Identify which cell holds the provided text, then report its (X, Y) central coordinate. 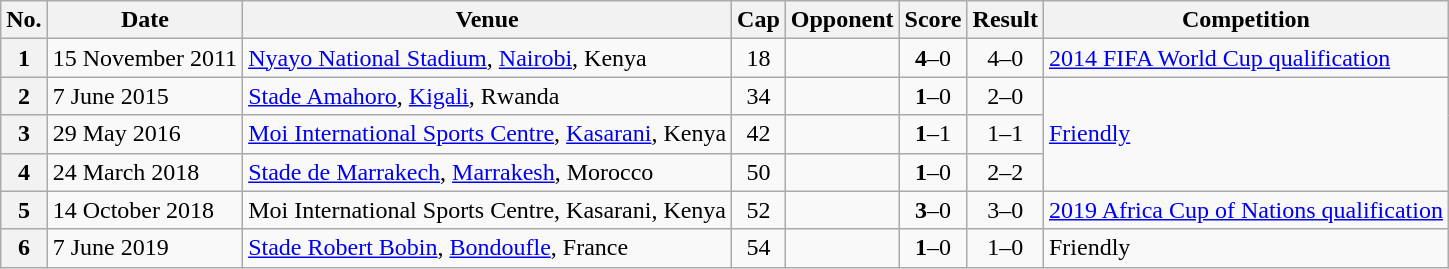
29 May 2016 (144, 134)
15 November 2011 (144, 58)
7 June 2019 (144, 248)
18 (759, 58)
Nyayo National Stadium, Nairobi, Kenya (488, 58)
50 (759, 172)
2014 FIFA World Cup qualification (1246, 58)
6 (24, 248)
24 March 2018 (144, 172)
5 (24, 210)
Stade Amahoro, Kigali, Rwanda (488, 96)
Venue (488, 20)
1 (24, 58)
42 (759, 134)
2–2 (1005, 172)
Cap (759, 20)
7 June 2015 (144, 96)
Score (933, 20)
Stade Robert Bobin, Bondoufle, France (488, 248)
Opponent (842, 20)
4 (24, 172)
No. (24, 20)
14 October 2018 (144, 210)
54 (759, 248)
52 (759, 210)
2 (24, 96)
2019 Africa Cup of Nations qualification (1246, 210)
Result (1005, 20)
Stade de Marrakech, Marrakesh, Morocco (488, 172)
Competition (1246, 20)
34 (759, 96)
2–0 (1005, 96)
Date (144, 20)
3 (24, 134)
